Identify which cell holds the provided text, then report its (x, y) central coordinate. 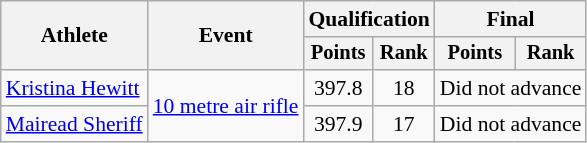
Athlete (74, 36)
18 (404, 88)
397.9 (338, 124)
17 (404, 124)
397.8 (338, 88)
Event (226, 36)
Qualification (370, 19)
Mairead Sheriff (74, 124)
Final (511, 19)
Kristina Hewitt (74, 88)
10 metre air rifle (226, 106)
